Return the [X, Y] coordinate for the center point of the cell that contains the specified text.  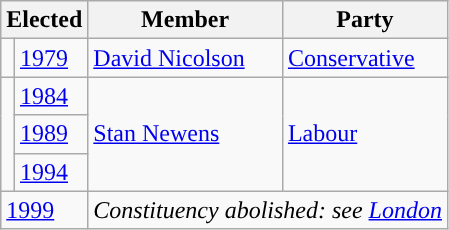
David Nicolson [186, 58]
1994 [50, 172]
1999 [44, 210]
Conservative [364, 58]
1979 [50, 58]
Labour [364, 134]
Party [364, 20]
Stan Newens [186, 134]
1984 [50, 96]
Constituency abolished: see London [268, 210]
Member [186, 20]
Elected [44, 20]
1989 [50, 134]
